Return (x, y) of the center of cell containing provided text 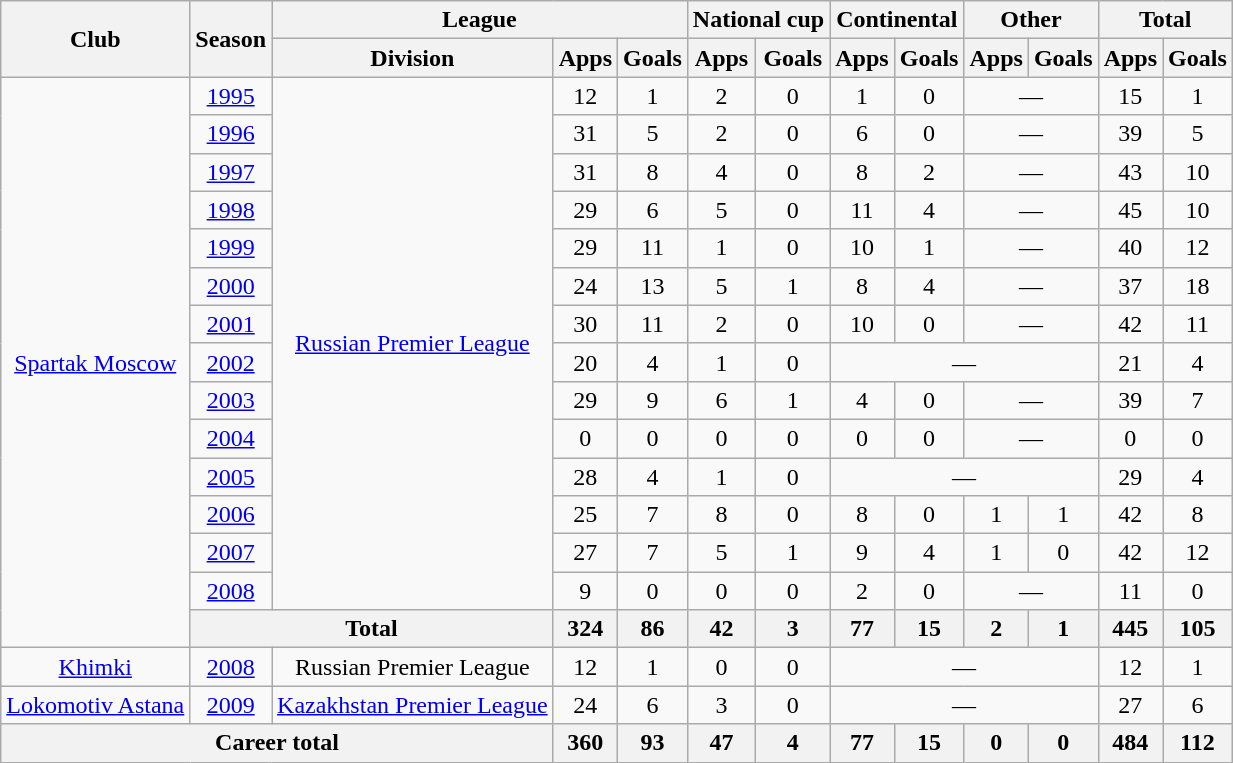
2002 (231, 362)
Continental (897, 20)
43 (1130, 172)
86 (653, 629)
105 (1198, 629)
Division (413, 58)
37 (1130, 286)
Career total (277, 743)
47 (721, 743)
2009 (231, 705)
2000 (231, 286)
1995 (231, 96)
360 (585, 743)
Spartak Moscow (96, 362)
Khimki (96, 667)
1997 (231, 172)
2004 (231, 438)
Kazakhstan Premier League (413, 705)
30 (585, 324)
13 (653, 286)
28 (585, 477)
25 (585, 515)
1998 (231, 210)
2007 (231, 553)
Club (96, 39)
112 (1198, 743)
45 (1130, 210)
445 (1130, 629)
2006 (231, 515)
League (480, 20)
2003 (231, 400)
National cup (758, 20)
484 (1130, 743)
20 (585, 362)
Lokomotiv Astana (96, 705)
1999 (231, 248)
93 (653, 743)
324 (585, 629)
2001 (231, 324)
Season (231, 39)
2005 (231, 477)
1996 (231, 134)
18 (1198, 286)
21 (1130, 362)
Other (1031, 20)
40 (1130, 248)
